From the cell containing the given text, extract its center point as (X, Y) coordinate. 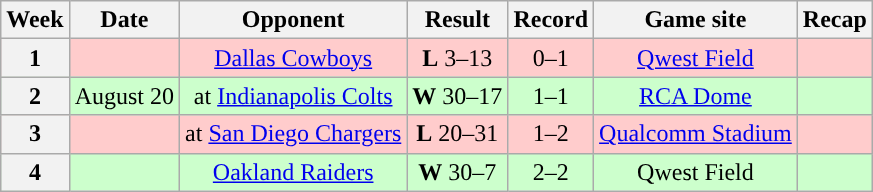
0–1 (551, 58)
W 30–17 (458, 96)
RCA Dome (696, 96)
1 (35, 58)
Week (35, 20)
1–1 (551, 96)
Game site (696, 20)
W 30–7 (458, 172)
Dallas Cowboys (294, 58)
Record (551, 20)
L 3–13 (458, 58)
1–2 (551, 134)
L 20–31 (458, 134)
Result (458, 20)
2–2 (551, 172)
3 (35, 134)
August 20 (124, 96)
Opponent (294, 20)
at Indianapolis Colts (294, 96)
Recap (834, 20)
at San Diego Chargers (294, 134)
Qualcomm Stadium (696, 134)
Oakland Raiders (294, 172)
4 (35, 172)
Date (124, 20)
2 (35, 96)
